Pinpoint the cell where the given text exists, returning its (X, Y) midpoint coordinate. 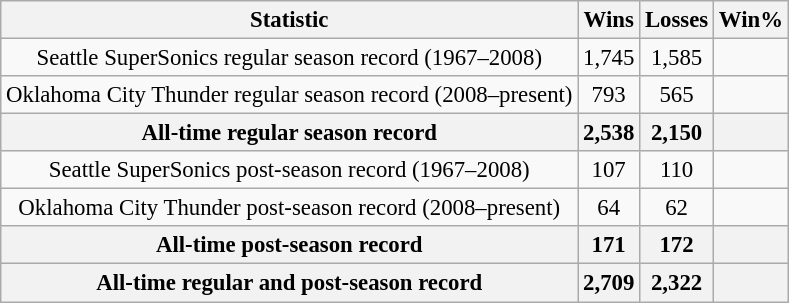
Win% (752, 20)
Losses (677, 20)
2,538 (609, 133)
Oklahoma City Thunder post-season record (2008–present) (290, 208)
107 (609, 170)
172 (677, 245)
793 (609, 95)
Seattle SuperSonics post-season record (1967–2008) (290, 170)
1,745 (609, 58)
565 (677, 95)
2,150 (677, 133)
Wins (609, 20)
Oklahoma City Thunder regular season record (2008–present) (290, 95)
1,585 (677, 58)
62 (677, 208)
Seattle SuperSonics regular season record (1967–2008) (290, 58)
2,709 (609, 283)
64 (609, 208)
All-time regular and post-season record (290, 283)
2,322 (677, 283)
All-time post-season record (290, 245)
171 (609, 245)
110 (677, 170)
Statistic (290, 20)
All-time regular season record (290, 133)
